Determine the (X, Y) coordinate at the center of the cell enclosing the given text.  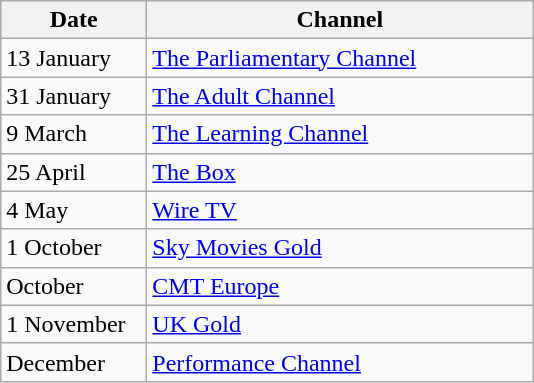
The Learning Channel (340, 134)
9 March (74, 134)
Performance Channel (340, 362)
31 January (74, 96)
25 April (74, 172)
December (74, 362)
Wire TV (340, 210)
UK Gold (340, 324)
13 January (74, 58)
Channel (340, 20)
The Box (340, 172)
October (74, 286)
1 October (74, 248)
The Parliamentary Channel (340, 58)
4 May (74, 210)
1 November (74, 324)
The Adult Channel (340, 96)
CMT Europe (340, 286)
Date (74, 20)
Sky Movies Gold (340, 248)
